For the text-containing cell, return its midpoint in [x, y] coordinate format. 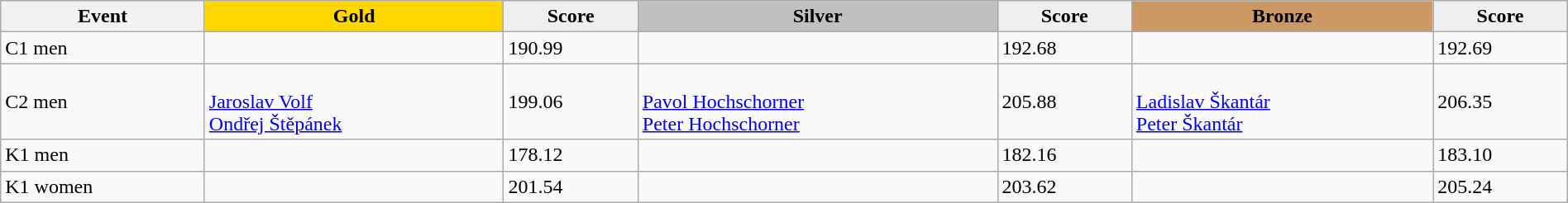
192.69 [1500, 48]
205.88 [1064, 101]
Pavol HochschornerPeter Hochschorner [817, 101]
183.10 [1500, 155]
190.99 [571, 48]
206.35 [1500, 101]
Jaroslav VolfOndřej Štěpánek [354, 101]
203.62 [1064, 186]
Ladislav ŠkantárPeter Škantár [1282, 101]
Bronze [1282, 17]
K1 women [103, 186]
192.68 [1064, 48]
182.16 [1064, 155]
205.24 [1500, 186]
Event [103, 17]
Gold [354, 17]
C1 men [103, 48]
C2 men [103, 101]
178.12 [571, 155]
201.54 [571, 186]
199.06 [571, 101]
K1 men [103, 155]
Silver [817, 17]
